Detect which cell encompasses the target text, then output its [x, y] center coordinate. 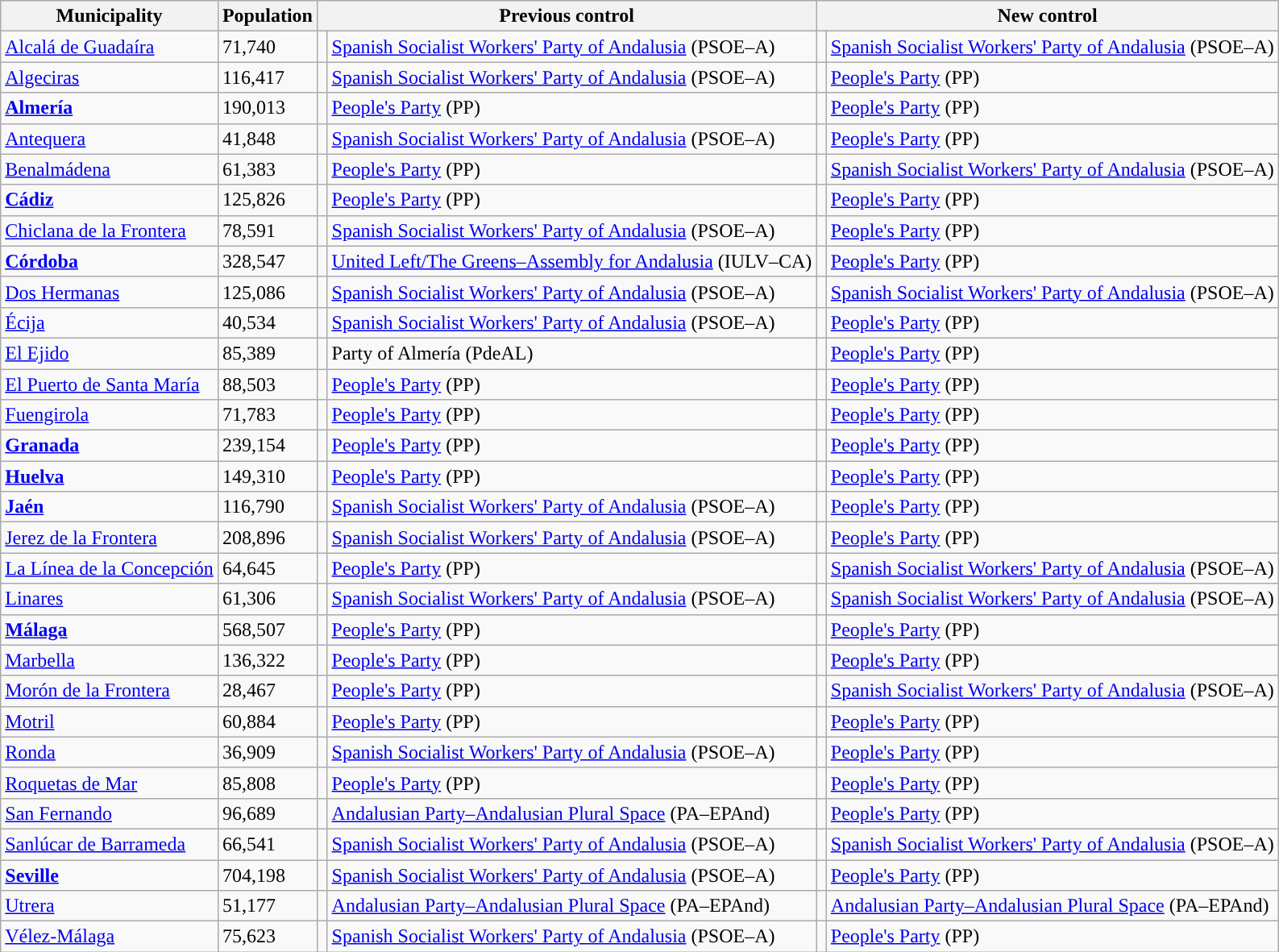
Sanlúcar de Barrameda [110, 844]
125,086 [268, 292]
28,467 [268, 691]
Córdoba [110, 261]
85,808 [268, 783]
704,198 [268, 875]
Ronda [110, 752]
61,383 [268, 169]
New control [1048, 16]
116,790 [268, 507]
Party of Almería (PdeAL) [572, 353]
239,154 [268, 446]
Granada [110, 446]
85,389 [268, 353]
Dos Hermanas [110, 292]
San Fernando [110, 813]
61,306 [268, 599]
Linares [110, 599]
208,896 [268, 538]
Huelva [110, 476]
Motril [110, 721]
Roquetas de Mar [110, 783]
Antequera [110, 139]
Fuengirola [110, 415]
149,310 [268, 476]
Écija [110, 322]
40,534 [268, 322]
71,783 [268, 415]
116,417 [268, 77]
36,909 [268, 752]
Seville [110, 875]
Population [268, 16]
64,645 [268, 568]
Chiclana de la Frontera [110, 231]
568,507 [268, 630]
United Left/The Greens–Assembly for Andalusia (IULV–CA) [572, 261]
Cádiz [110, 200]
71,740 [268, 47]
Benalmádena [110, 169]
190,013 [268, 108]
Algeciras [110, 77]
78,591 [268, 231]
La Línea de la Concepción [110, 568]
Morón de la Frontera [110, 691]
88,503 [268, 385]
Jerez de la Frontera [110, 538]
328,547 [268, 261]
51,177 [268, 906]
96,689 [268, 813]
Previous control [566, 16]
41,848 [268, 139]
Vélez-Málaga [110, 937]
Almería [110, 108]
75,623 [268, 937]
Marbella [110, 660]
El Puerto de Santa María [110, 385]
60,884 [268, 721]
66,541 [268, 844]
Málaga [110, 630]
Alcalá de Guadaíra [110, 47]
Jaén [110, 507]
El Ejido [110, 353]
125,826 [268, 200]
Municipality [110, 16]
Utrera [110, 906]
136,322 [268, 660]
